Provide the (x, y) coordinate of the cell's center where the given text is located.  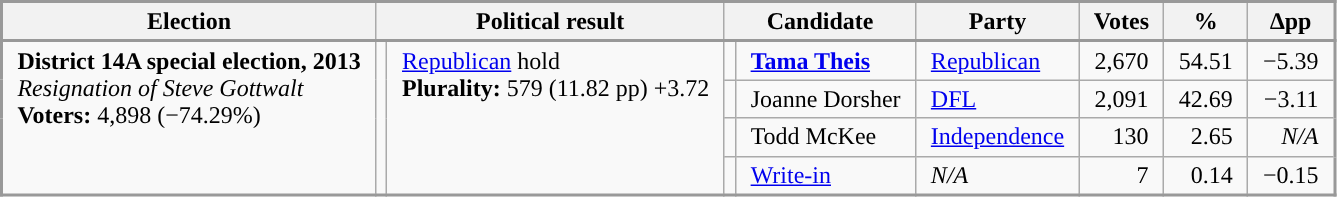
42.69 (1206, 99)
Party (998, 22)
0.14 (1206, 176)
−0.15 (1292, 176)
54.51 (1206, 60)
7 (1121, 176)
∆pp (1292, 22)
2.65 (1206, 137)
Write-in (825, 176)
Votes (1121, 22)
Tama Theis (825, 60)
DFL (998, 99)
Political result (550, 22)
Election (189, 22)
Joanne Dorsher (825, 99)
−3.11 (1292, 99)
District 14A special election, 2013Resignation of Steve GottwaltVoters: 4,898 (−74.29%) (189, 118)
2,091 (1121, 99)
Republican (998, 60)
−5.39 (1292, 60)
130 (1121, 137)
Independence (998, 137)
Candidate (820, 22)
2,670 (1121, 60)
Todd McKee (825, 137)
Republican holdPlurality: 579 (11.82 pp) +3.72 (556, 118)
% (1206, 22)
